Determine the (X, Y) coordinate at the center of the cell enclosing the given text.  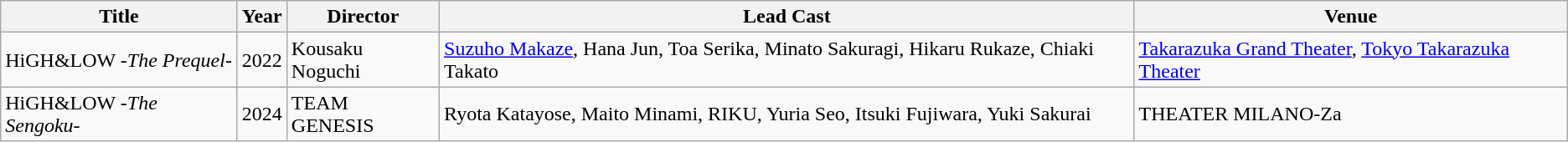
HiGH&LOW -The Prequel- (119, 60)
HiGH&LOW -The Sengoku- (119, 114)
Venue (1350, 17)
Year (261, 17)
Takarazuka Grand Theater, Tokyo Takarazuka Theater (1350, 60)
Title (119, 17)
Ryota Katayose, Maito Minami, RIKU, Yuria Seo, Itsuki Fujiwara, Yuki Sakurai (787, 114)
2022 (261, 60)
2024 (261, 114)
TEAM GENESIS (363, 114)
THEATER MILANO-Za (1350, 114)
Kousaku Noguchi (363, 60)
Suzuho Makaze, Hana Jun, Toa Serika, Minato Sakuragi, Hikaru Rukaze, Chiaki Takato (787, 60)
Director (363, 17)
Lead Cast (787, 17)
